Return (x, y) of the center of cell containing provided text 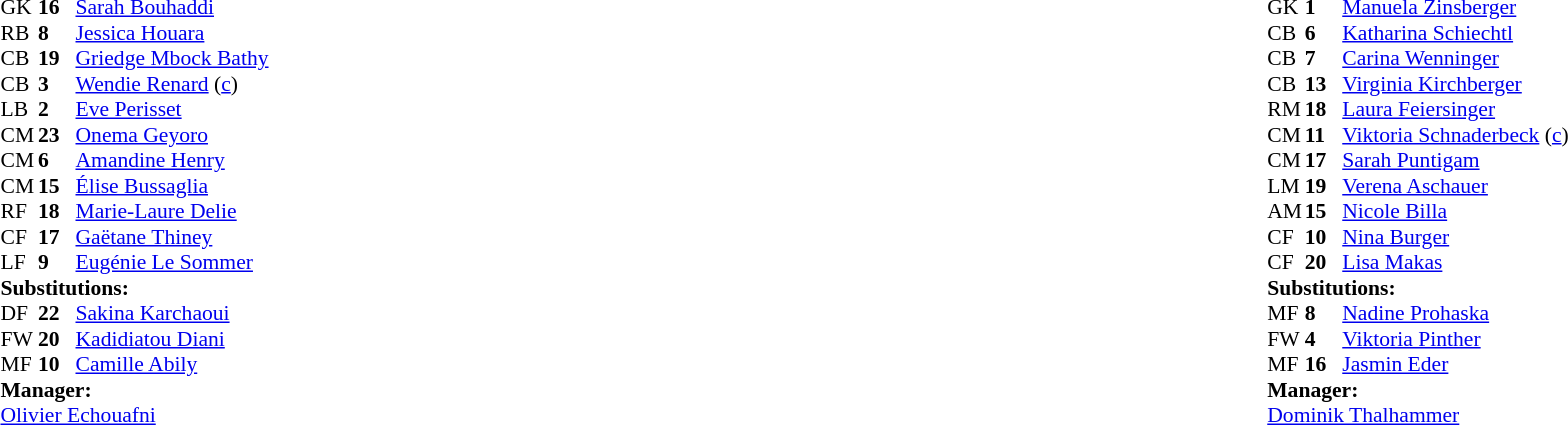
Élise Bussaglia (172, 186)
Nicole Billa (1455, 211)
9 (57, 263)
RF (19, 211)
Wendie Renard (c) (172, 84)
Nadine Prohaska (1455, 313)
Verena Aschauer (1455, 186)
Amandine Henry (172, 161)
AM (1286, 211)
Jasmin Eder (1455, 365)
4 (1324, 339)
Onema Geyoro (172, 135)
Marie-Laure Delie (172, 211)
Sakina Karchaoui (172, 313)
Camille Abily (172, 365)
DF (19, 313)
Eugénie Le Sommer (172, 263)
Lisa Makas (1455, 263)
Viktoria Pinther (1455, 339)
Eve Perisset (172, 109)
23 (57, 135)
Carina Wenninger (1455, 59)
Jessica Houara (172, 33)
Katharina Schiechtl (1455, 33)
3 (57, 84)
RB (19, 33)
Laura Feiersinger (1455, 109)
Nina Burger (1455, 237)
7 (1324, 59)
LM (1286, 186)
13 (1324, 84)
22 (57, 313)
11 (1324, 135)
RM (1286, 109)
LF (19, 263)
Kadidiatou Diani (172, 339)
2 (57, 109)
Gaëtane Thiney (172, 237)
16 (1324, 365)
Virginia Kirchberger (1455, 84)
Griedge Mbock Bathy (172, 59)
Viktoria Schnaderbeck (c) (1455, 135)
Sarah Puntigam (1455, 161)
LB (19, 109)
